Identify which cell holds the provided text, then report its [x, y] central coordinate. 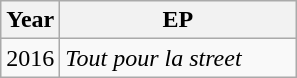
2016 [30, 58]
Tout pour la street [178, 58]
Year [30, 20]
EP [178, 20]
